Search for the cell housing the specified text and yield its [x, y] center coordinate. 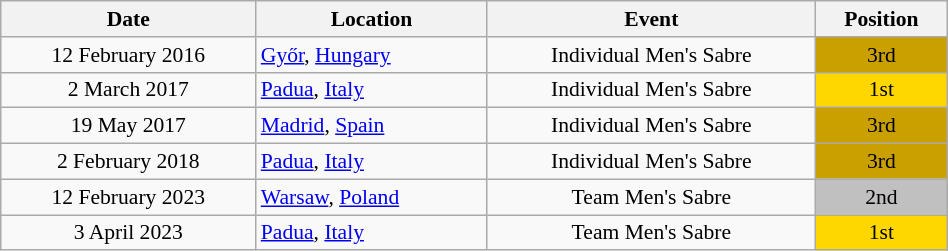
3 April 2023 [128, 233]
19 May 2017 [128, 126]
Győr, Hungary [372, 55]
2 March 2017 [128, 90]
12 February 2023 [128, 197]
Date [128, 19]
Position [882, 19]
2nd [882, 197]
Warsaw, Poland [372, 197]
Location [372, 19]
2 February 2018 [128, 162]
Event [651, 19]
Madrid, Spain [372, 126]
12 February 2016 [128, 55]
